Scan for the cell matching the given text and deliver its [X, Y] coordinate at center. 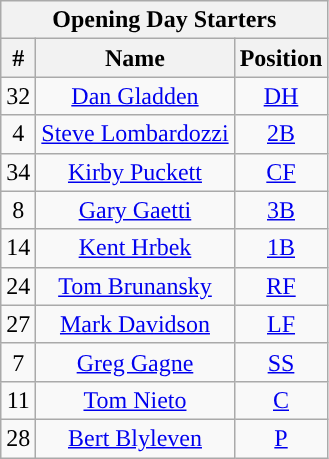
Tom Brunansky [135, 286]
2B [281, 134]
Kirby Puckett [135, 172]
Name [135, 58]
7 [18, 362]
Mark Davidson [135, 324]
Tom Nieto [135, 400]
3B [281, 210]
28 [18, 438]
RF [281, 286]
Opening Day Starters [164, 20]
Position [281, 58]
# [18, 58]
24 [18, 286]
11 [18, 400]
1B [281, 248]
Dan Gladden [135, 96]
CF [281, 172]
LF [281, 324]
Greg Gagne [135, 362]
SS [281, 362]
Kent Hrbek [135, 248]
32 [18, 96]
27 [18, 324]
Bert Blyleven [135, 438]
14 [18, 248]
C [281, 400]
P [281, 438]
34 [18, 172]
DH [281, 96]
4 [18, 134]
Gary Gaetti [135, 210]
8 [18, 210]
Steve Lombardozzi [135, 134]
